From the cell containing the given text, extract its center point as [X, Y] coordinate. 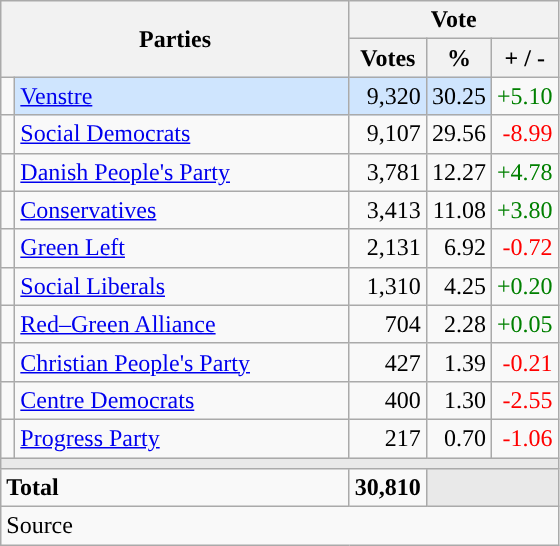
Social Liberals [182, 286]
-8.99 [524, 134]
1.39 [458, 362]
3,413 [388, 210]
Venstre [182, 96]
Parties [176, 39]
Christian People's Party [182, 362]
Total [176, 488]
+0.05 [524, 324]
2.28 [458, 324]
Vote [454, 20]
Green Left [182, 248]
-0.21 [524, 362]
704 [388, 324]
+4.78 [524, 172]
12.27 [458, 172]
217 [388, 438]
+3.80 [524, 210]
-2.55 [524, 400]
9,107 [388, 134]
427 [388, 362]
2,131 [388, 248]
-1.06 [524, 438]
3,781 [388, 172]
30,810 [388, 488]
29.56 [458, 134]
Votes [388, 58]
Progress Party [182, 438]
% [458, 58]
-0.72 [524, 248]
9,320 [388, 96]
Red–Green Alliance [182, 324]
Source [280, 526]
Centre Democrats [182, 400]
4.25 [458, 286]
6.92 [458, 248]
Danish People's Party [182, 172]
30.25 [458, 96]
1,310 [388, 286]
Social Democrats [182, 134]
1.30 [458, 400]
11.08 [458, 210]
+5.10 [524, 96]
Conservatives [182, 210]
+ / - [524, 58]
0.70 [458, 438]
400 [388, 400]
+0.20 [524, 286]
